Return (x, y) of the center of cell containing provided text 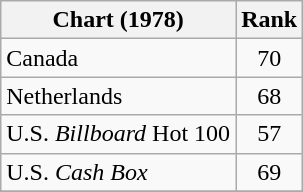
U.S. Billboard Hot 100 (118, 134)
69 (270, 172)
Canada (118, 58)
68 (270, 96)
Rank (270, 20)
Chart (1978) (118, 20)
Netherlands (118, 96)
57 (270, 134)
70 (270, 58)
U.S. Cash Box (118, 172)
